Identify which cell holds the provided text, then report its (X, Y) central coordinate. 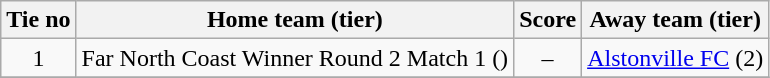
Away team (tier) (676, 20)
– (548, 58)
Home team (tier) (295, 20)
Far North Coast Winner Round 2 Match 1 () (295, 58)
1 (38, 58)
Alstonville FC (2) (676, 58)
Score (548, 20)
Tie no (38, 20)
